Pinpoint the cell where the given text exists, returning its [x, y] midpoint coordinate. 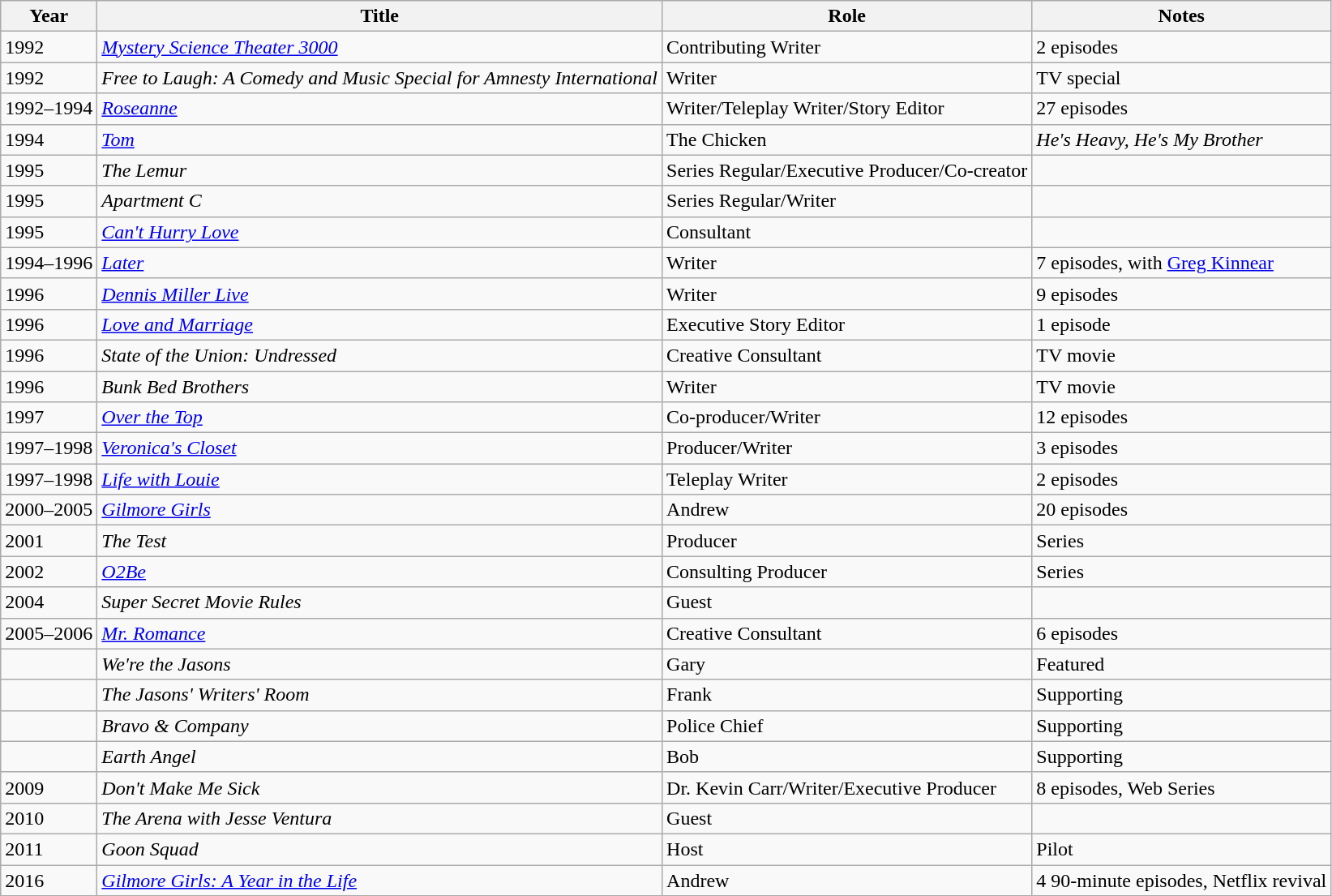
Mystery Science Theater 3000 [379, 47]
The Arena with Jesse Ventura [379, 818]
2016 [49, 880]
TV special [1182, 78]
Mr. Romance [379, 633]
Can't Hurry Love [379, 232]
Later [379, 263]
Apartment C [379, 201]
Host [847, 849]
Pilot [1182, 849]
2002 [49, 572]
Producer/Writer [847, 448]
8 episodes, Web Series [1182, 787]
Executive Story Editor [847, 324]
Tom [379, 139]
Producer [847, 541]
Over the Top [379, 418]
Police Chief [847, 726]
2000–2005 [49, 510]
Gilmore Girls [379, 510]
Frank [847, 695]
The Lemur [379, 170]
12 episodes [1182, 418]
Year [49, 16]
The Jasons' Writers' Room [379, 695]
Contributing Writer [847, 47]
1997 [49, 418]
27 episodes [1182, 109]
Gilmore Girls: A Year in the Life [379, 880]
1994 [49, 139]
4 90-minute episodes, Netflix revival [1182, 880]
He's Heavy, He's My Brother [1182, 139]
2011 [49, 849]
Don't Make Me Sick [379, 787]
Gary [847, 664]
Series Regular/Executive Producer/Co-creator [847, 170]
Bravo & Company [379, 726]
Dr. Kevin Carr/Writer/Executive Producer [847, 787]
We're the Jasons [379, 664]
Super Secret Movie Rules [379, 602]
6 episodes [1182, 633]
Co-producer/Writer [847, 418]
Featured [1182, 664]
The Test [379, 541]
Consulting Producer [847, 572]
Consultant [847, 232]
Bob [847, 757]
1992–1994 [49, 109]
2004 [49, 602]
7 episodes, with Greg Kinnear [1182, 263]
Love and Marriage [379, 324]
Earth Angel [379, 757]
Life with Louie [379, 479]
The Chicken [847, 139]
Title [379, 16]
Veronica's Closet [379, 448]
Writer/Teleplay Writer/Story Editor [847, 109]
9 episodes [1182, 294]
3 episodes [1182, 448]
State of the Union: Undressed [379, 355]
2005–2006 [49, 633]
Goon Squad [379, 849]
Dennis Miller Live [379, 294]
2009 [49, 787]
20 episodes [1182, 510]
1994–1996 [49, 263]
Series Regular/Writer [847, 201]
2001 [49, 541]
Bunk Bed Brothers [379, 387]
Notes [1182, 16]
Roseanne [379, 109]
O2Be [379, 572]
2010 [49, 818]
Teleplay Writer [847, 479]
Free to Laugh: A Comedy and Music Special for Amnesty International [379, 78]
Role [847, 16]
1 episode [1182, 324]
